Pinpoint the cell where the given text exists, returning its (x, y) midpoint coordinate. 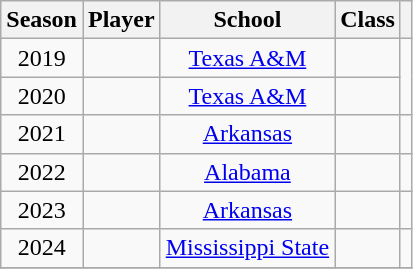
2019 (42, 58)
School (247, 20)
2020 (42, 96)
Player (121, 20)
Alabama (247, 172)
2024 (42, 248)
Class (368, 20)
2023 (42, 210)
Season (42, 20)
Mississippi State (247, 248)
2022 (42, 172)
2021 (42, 134)
